Determine the (x, y) coordinate at the center of the cell enclosing the given text.  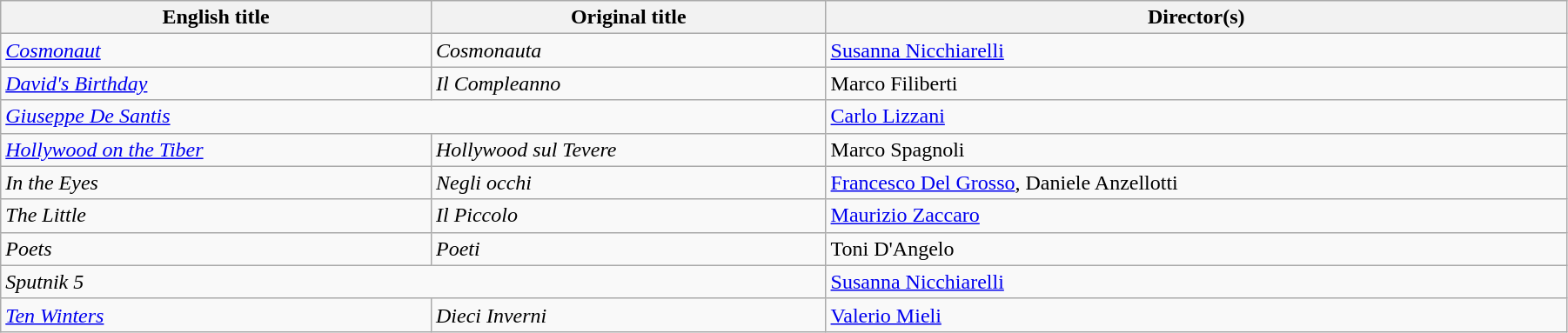
Francesco Del Grosso, Daniele Anzellotti (1196, 183)
Director(s) (1196, 17)
Hollywood on the Tiber (216, 150)
Poets (216, 249)
Il Compleanno (628, 83)
David's Birthday (216, 83)
Cosmonauta (628, 50)
Hollywood sul Tevere (628, 150)
Marco Filiberti (1196, 83)
In the Eyes (216, 183)
Giuseppe De Santis (413, 117)
Negli occhi (628, 183)
Original title (628, 17)
Toni D'Angelo (1196, 249)
Ten Winters (216, 315)
English title (216, 17)
The Little (216, 216)
Marco Spagnoli (1196, 150)
Maurizio Zaccaro (1196, 216)
Cosmonaut (216, 50)
Sputnik 5 (413, 282)
Il Piccolo (628, 216)
Carlo Lizzani (1196, 117)
Valerio Mieli (1196, 315)
Dieci Inverni (628, 315)
Poeti (628, 249)
